Output the [X, Y] coordinate of the center of the cell containing the given text.  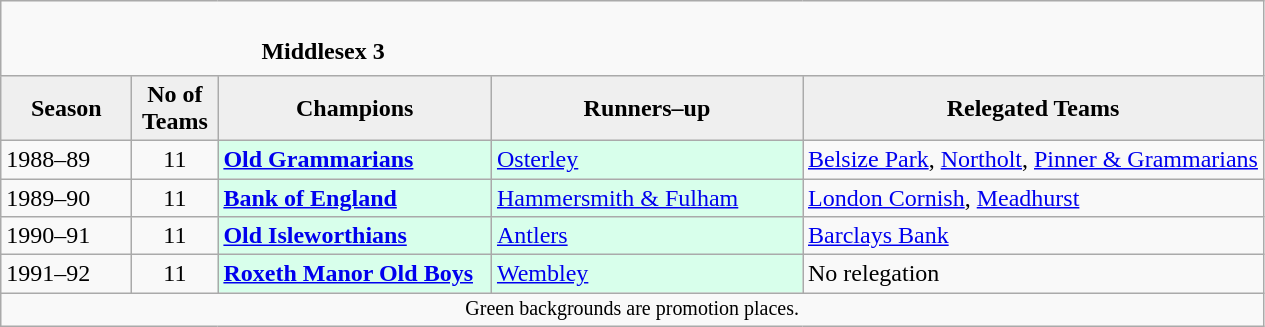
1989–90 [66, 197]
London Cornish, Meadhurst [1032, 197]
Hammersmith & Fulham [646, 197]
Runners–up [646, 108]
Relegated Teams [1032, 108]
Osterley [646, 159]
1988–89 [66, 159]
Old Isleworthians [355, 236]
Season [66, 108]
Barclays Bank [1032, 236]
Champions [355, 108]
Roxeth Manor Old Boys [355, 274]
No of Teams [175, 108]
Bank of England [355, 197]
1991–92 [66, 274]
No relegation [1032, 274]
Belsize Park, Northolt, Pinner & Grammarians [1032, 159]
Wembley [646, 274]
Antlers [646, 236]
Old Grammarians [355, 159]
Green backgrounds are promotion places. [632, 310]
1990–91 [66, 236]
